Identify which cell holds the provided text, then report its [x, y] central coordinate. 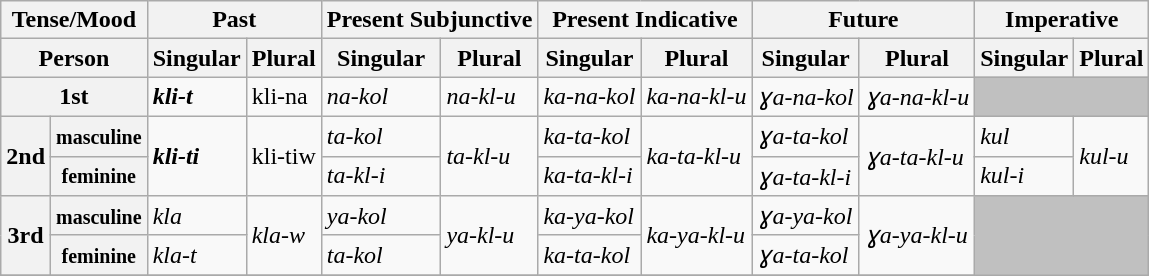
kul [1024, 136]
ya-kol [381, 216]
ɣa-na-kl-u [916, 97]
Present Subjunctive [430, 20]
kla-w [284, 236]
Tense/Mood [74, 20]
kul-u [1112, 156]
kli-tiw [284, 156]
ta-kl-i [381, 176]
kla-t [196, 255]
kul-i [1024, 176]
ɣa-ya-kol [806, 216]
kli-na [284, 97]
ɣa-ya-kl-u [916, 236]
ɣa-ta-kl-i [806, 176]
kla [196, 216]
ɣa-na-kol [806, 97]
Present Indicative [645, 20]
ka-na-kol [590, 97]
na-kol [381, 97]
ka-ta-kl-u [696, 156]
Future [864, 20]
ɣa-ta-kl-u [916, 156]
Person [74, 58]
ka-ya-kol [590, 216]
3rd [26, 236]
1st [74, 97]
ya-kl-u [490, 236]
Imperative [1062, 20]
ka-ta-kl-i [590, 176]
kli-t [196, 97]
kli-ti [196, 156]
ka-ya-kl-u [696, 236]
ta-kl-u [490, 156]
Past [234, 20]
na-kl-u [490, 97]
ka-na-kl-u [696, 97]
2nd [26, 156]
